Capture the cell that displays the provided text and extract its (X, Y) central coordinate. 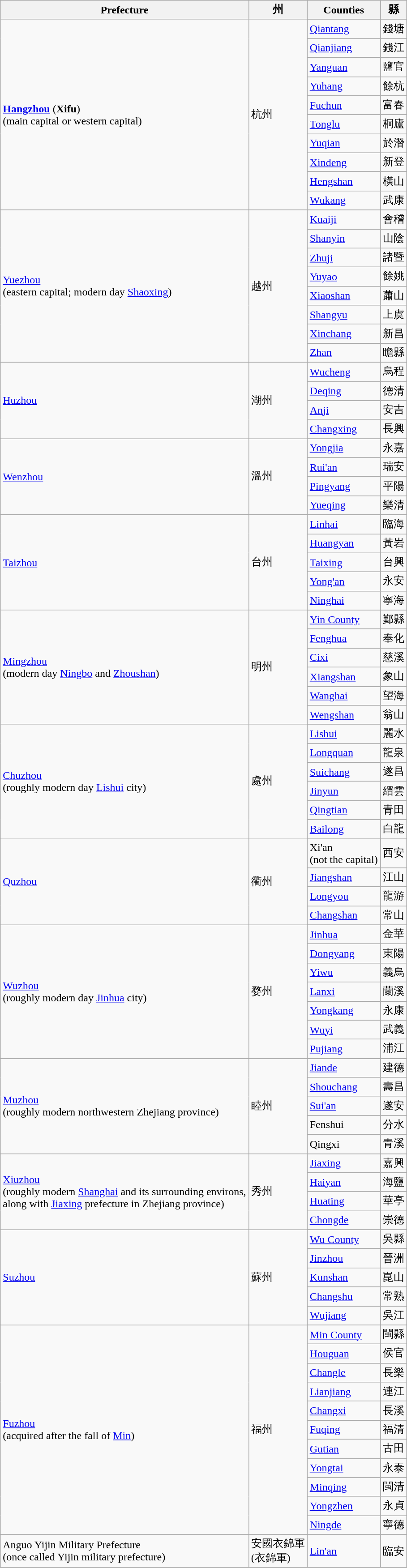
Yuezhou (eastern capital; modern day Shaoxing) (124, 286)
遂安 (393, 1106)
Dongyang (344, 953)
睦州 (278, 1106)
龍泉 (393, 753)
錢江 (393, 48)
Kunshan (344, 1277)
龍游 (393, 896)
寧德 (393, 1525)
餘姚 (393, 277)
Wujiang (344, 1316)
Haiyan (344, 1183)
Lishui (344, 734)
Mingzhou (modern day Ningbo and Zhoushan) (124, 667)
Min County (344, 1335)
長樂 (393, 1372)
臨海 (393, 525)
桐廬 (393, 124)
奉化 (393, 638)
黃岩 (393, 543)
Changshu (344, 1296)
杭州 (278, 115)
崇德 (393, 1220)
Yongtai (344, 1468)
Changle (344, 1372)
常熟 (393, 1296)
於潛 (393, 143)
福州 (278, 1430)
Wu County (344, 1239)
Fuzhou (acquired after the fall of Min) (124, 1430)
晉洲 (393, 1259)
蘇州 (278, 1277)
Xi'an (not the capital) (344, 853)
山陰 (393, 239)
秀州 (278, 1192)
Qingxi (344, 1144)
Wucheng (344, 372)
Changxi (344, 1411)
Pingyang (344, 486)
Sui'an (344, 1106)
崑山 (393, 1277)
會稽 (393, 219)
江山 (393, 877)
台州 (278, 562)
永安 (393, 582)
越州 (278, 286)
侯官 (393, 1354)
Anguo Yijin Military Prefecture (once called Yijin military prefecture) (124, 1551)
青田 (393, 810)
Yongzhen (344, 1506)
福清 (393, 1430)
Qianjiang (344, 48)
Rui'an (344, 467)
Hengshan (344, 182)
閩縣 (393, 1335)
長溪 (393, 1411)
Yiwu (344, 972)
Jinzhou (344, 1259)
浦江 (393, 1049)
Fenshui (344, 1125)
Wenzhou (124, 477)
Counties (344, 10)
鄞縣 (393, 620)
Bailong (344, 829)
Wanghai (344, 696)
Changxing (344, 429)
Yanguan (344, 67)
Yin County (344, 620)
Huzhou (124, 400)
象山 (393, 677)
德清 (393, 391)
Jiande (344, 1068)
華亭 (393, 1201)
Cixi (344, 658)
衢州 (278, 882)
臨安 (393, 1551)
瞻縣 (393, 353)
Chongde (344, 1220)
Suichang (344, 772)
Jiangshan (344, 877)
Wuzhou (roughly modern day Jinhua city) (124, 991)
Wuyi (344, 1030)
Muzhou (roughly modern northwestern Zhejiang province) (124, 1106)
Huangyan (344, 543)
Anji (344, 410)
縣 (393, 10)
Qiantang (344, 29)
Shanyin (344, 239)
Xiangshan (344, 677)
Longquan (344, 753)
Jiaxing (344, 1163)
Lanxi (344, 992)
富春 (393, 106)
Yueqing (344, 505)
Lianjiang (344, 1392)
湖州 (278, 400)
Minqing (344, 1487)
Hangzhou (Xifu) (main capital or western capital) (124, 115)
蕭山 (393, 295)
永嘉 (393, 449)
Longyou (344, 896)
台興 (393, 562)
Wengshan (344, 715)
Jinhua (344, 935)
平陽 (393, 486)
東陽 (393, 953)
Yuqian (344, 143)
武義 (393, 1030)
Yuhang (344, 86)
寧海 (393, 601)
嘉興 (393, 1163)
諸暨 (393, 258)
橫山 (393, 182)
吳縣 (393, 1239)
Xindeng (344, 162)
Xinchang (344, 334)
常山 (393, 916)
Houguan (344, 1354)
金華 (393, 935)
Linhai (344, 525)
Quzhou (124, 882)
Yongkang (344, 1011)
慈溪 (393, 658)
Qingtian (344, 810)
Ningde (344, 1525)
鹽官 (393, 67)
壽昌 (393, 1087)
Fenghua (344, 638)
Chuzhou (roughly modern day Lishui city) (124, 782)
海鹽 (393, 1183)
白龍 (393, 829)
分水 (393, 1125)
古田 (393, 1448)
Zhuji (344, 258)
Kuaiji (344, 219)
Xiaoshan (344, 295)
Fuqing (344, 1430)
青溪 (393, 1144)
明州 (278, 667)
Jinyun (344, 791)
Huating (344, 1201)
Taizhou (124, 562)
Zhan (344, 353)
蘭溪 (393, 992)
Yongjia (344, 449)
Deqing (344, 391)
Prefecture (124, 10)
Ninghai (344, 601)
Pujiang (344, 1049)
婺州 (278, 991)
永康 (393, 1011)
武康 (393, 201)
餘杭 (393, 86)
瑞安 (393, 467)
義烏 (393, 972)
永泰 (393, 1468)
縉雲 (393, 791)
遂昌 (393, 772)
麗水 (393, 734)
Lin'an (344, 1551)
Shouchang (344, 1087)
Wukang (344, 201)
溫州 (278, 477)
新昌 (393, 334)
長興 (393, 429)
上虞 (393, 315)
Taixing (344, 562)
Fuchun (344, 106)
Suzhou (124, 1277)
翁山 (393, 715)
錢塘 (393, 29)
Yuyao (344, 277)
永貞 (393, 1506)
處州 (278, 782)
閩清 (393, 1487)
新登 (393, 162)
Tonglu (344, 124)
州 (278, 10)
連江 (393, 1392)
建德 (393, 1068)
烏程 (393, 372)
安吉 (393, 410)
西安 (393, 853)
安國衣錦軍 (衣錦軍) (278, 1551)
Shangyu (344, 315)
Xiuzhou (roughly modern Shanghai and its surrounding environs, along with Jiaxing prefecture in Zhejiang province) (124, 1192)
樂清 (393, 505)
Gutian (344, 1448)
望海 (393, 696)
Yong'an (344, 582)
吳江 (393, 1316)
Changshan (344, 916)
